Return the (X, Y) coordinate for the center point of the cell that contains the specified text.  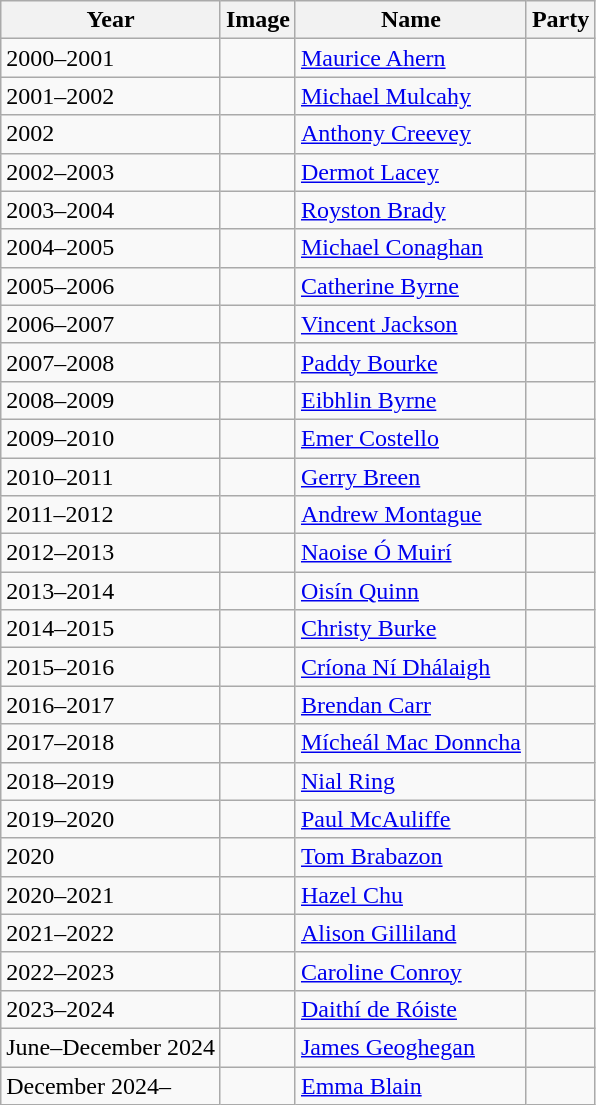
December 2024– (111, 1085)
2007–2008 (111, 362)
Paddy Bourke (410, 362)
2020–2021 (111, 895)
2004–2005 (111, 248)
Royston Brady (410, 210)
Dermot Lacey (410, 172)
2015–2016 (111, 667)
June–December 2024 (111, 1047)
Daithí de Róiste (410, 1009)
Vincent Jackson (410, 324)
Eibhlin Byrne (410, 400)
Catherine Byrne (410, 286)
2021–2022 (111, 933)
Paul McAuliffe (410, 819)
2013–2014 (111, 591)
2023–2024 (111, 1009)
Michael Conaghan (410, 248)
Emma Blain (410, 1085)
2008–2009 (111, 400)
Hazel Chu (410, 895)
Oisín Quinn (410, 591)
Alison Gilliland (410, 933)
2005–2006 (111, 286)
2018–2019 (111, 781)
2012–2013 (111, 553)
2011–2012 (111, 515)
Year (111, 20)
2016–2017 (111, 705)
Image (258, 20)
2001–2002 (111, 96)
Maurice Ahern (410, 58)
Tom Brabazon (410, 857)
Christy Burke (410, 629)
2010–2011 (111, 477)
Party (560, 20)
Caroline Conroy (410, 971)
Mícheál Mac Donncha (410, 743)
Emer Costello (410, 438)
Name (410, 20)
2000–2001 (111, 58)
2022–2023 (111, 971)
2002 (111, 134)
2019–2020 (111, 819)
Michael Mulcahy (410, 96)
Andrew Montague (410, 515)
Gerry Breen (410, 477)
Brendan Carr (410, 705)
Anthony Creevey (410, 134)
Naoise Ó Muirí (410, 553)
James Geoghegan (410, 1047)
2014–2015 (111, 629)
Nial Ring (410, 781)
2017–2018 (111, 743)
Críona Ní Dhálaigh (410, 667)
2020 (111, 857)
2009–2010 (111, 438)
2006–2007 (111, 324)
2003–2004 (111, 210)
2002–2003 (111, 172)
